Scan for the cell matching the given text and deliver its [x, y] coordinate at center. 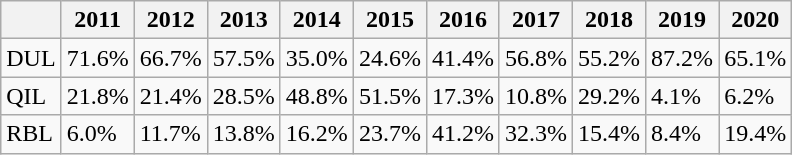
DUL [31, 58]
28.5% [244, 96]
QIL [31, 96]
41.2% [462, 134]
2014 [316, 20]
2017 [536, 20]
56.8% [536, 58]
21.8% [98, 96]
4.1% [682, 96]
65.1% [756, 58]
6.0% [98, 134]
2020 [756, 20]
11.7% [170, 134]
48.8% [316, 96]
24.6% [390, 58]
8.4% [682, 134]
RBL [31, 134]
2016 [462, 20]
51.5% [390, 96]
21.4% [170, 96]
2011 [98, 20]
55.2% [610, 58]
16.2% [316, 134]
32.3% [536, 134]
66.7% [170, 58]
15.4% [610, 134]
2015 [390, 20]
35.0% [316, 58]
19.4% [756, 134]
41.4% [462, 58]
13.8% [244, 134]
71.6% [98, 58]
2012 [170, 20]
10.8% [536, 96]
2018 [610, 20]
87.2% [682, 58]
57.5% [244, 58]
23.7% [390, 134]
2019 [682, 20]
6.2% [756, 96]
2013 [244, 20]
17.3% [462, 96]
29.2% [610, 96]
